Return [X, Y] of the center of cell containing provided text 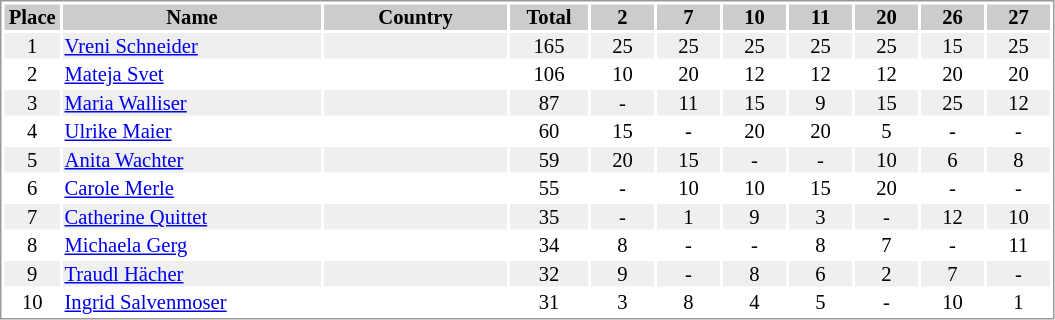
Traudl Hächer [192, 274]
59 [549, 160]
35 [549, 217]
Michaela Gerg [192, 245]
32 [549, 274]
Name [192, 17]
Place [32, 17]
34 [549, 245]
Mateja Svet [192, 75]
106 [549, 75]
55 [549, 189]
Country [416, 17]
31 [549, 303]
Ingrid Salvenmoser [192, 303]
Total [549, 17]
Carole Merle [192, 189]
Catherine Quittet [192, 217]
27 [1018, 17]
165 [549, 46]
Anita Wachter [192, 160]
Maria Walliser [192, 103]
87 [549, 103]
Ulrike Maier [192, 131]
Vreni Schneider [192, 46]
26 [952, 17]
60 [549, 131]
